For the text-containing cell, return its midpoint in [x, y] coordinate format. 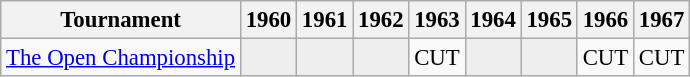
1961 [325, 20]
1963 [437, 20]
1960 [268, 20]
Tournament [121, 20]
1967 [661, 20]
1962 [381, 20]
1965 [549, 20]
1964 [493, 20]
The Open Championship [121, 58]
1966 [605, 20]
